Pinpoint the cell where the given text exists, returning its [X, Y] midpoint coordinate. 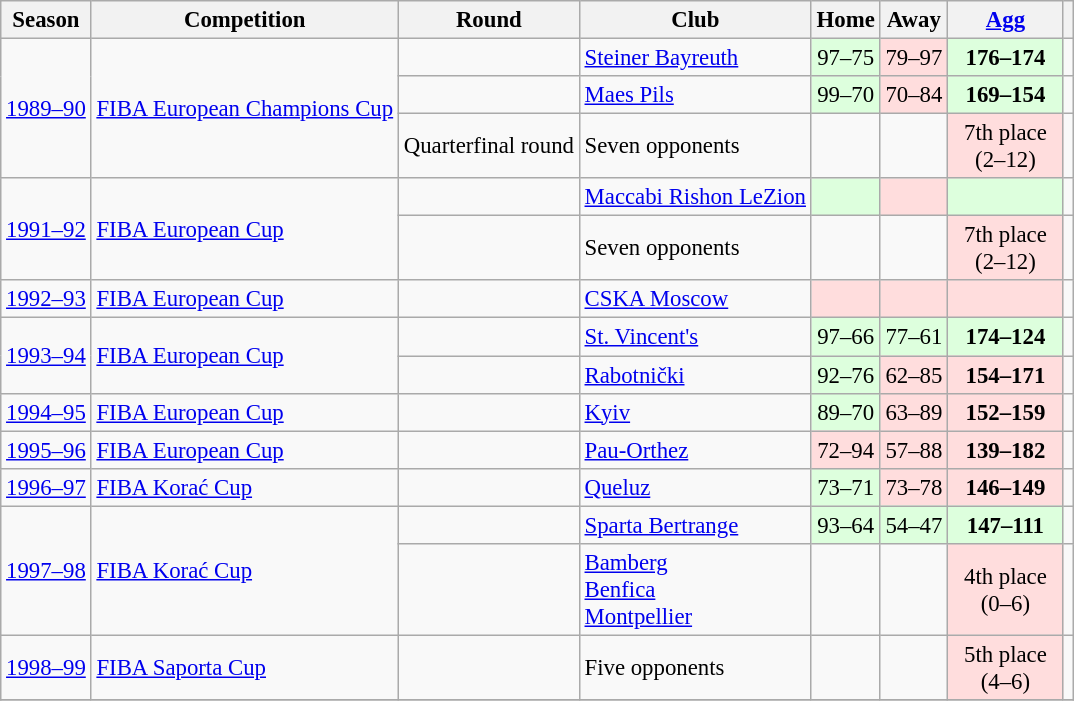
Sparta Bertrange [695, 525]
99–70 [846, 95]
72–94 [846, 450]
FIBA Saporta Cup [244, 668]
Quarterfinal round [488, 146]
92–76 [846, 375]
4th place (0–6) [1006, 590]
Club [695, 20]
Maes Pils [695, 95]
1996–97 [46, 487]
176–174 [1006, 58]
Kyiv [695, 412]
Maccabi Rishon LeZion [695, 197]
Steiner Bayreuth [695, 58]
1997–98 [46, 570]
70–84 [914, 95]
1994–95 [46, 412]
97–66 [846, 337]
169–154 [1006, 95]
Home [846, 20]
St. Vincent's [695, 337]
89–70 [846, 412]
54–47 [914, 525]
93–64 [846, 525]
1989–90 [46, 109]
147–111 [1006, 525]
Pau-Orthez [695, 450]
73–78 [914, 487]
152–159 [1006, 412]
Round [488, 20]
1993–94 [46, 356]
Bamberg Benfica Montpellier [695, 590]
1995–96 [46, 450]
Agg [1006, 20]
FIBA European Champions Cup [244, 109]
79–97 [914, 58]
73–71 [846, 487]
Season [46, 20]
Rabotnički [695, 375]
57–88 [914, 450]
CSKA Moscow [695, 299]
Away [914, 20]
97–75 [846, 58]
Five opponents [695, 668]
139–182 [1006, 450]
174–124 [1006, 337]
1998–99 [46, 668]
5th place (4–6) [1006, 668]
63–89 [914, 412]
Queluz [695, 487]
1992–93 [46, 299]
77–61 [914, 337]
146–149 [1006, 487]
154–171 [1006, 375]
Competition [244, 20]
1991–92 [46, 229]
62–85 [914, 375]
